Find where the given text appears and provide that cell's center as [x, y] coordinate. 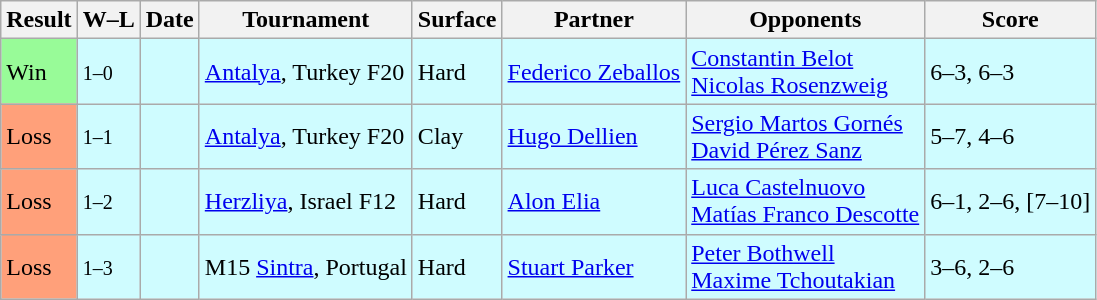
W–L [108, 20]
Clay [457, 136]
Partner [594, 20]
M15 Sintra, Portugal [306, 266]
3–6, 2–6 [1010, 266]
Sergio Martos Gornés David Pérez Sanz [806, 136]
Opponents [806, 20]
Score [1010, 20]
Hugo Dellien [594, 136]
Alon Elia [594, 202]
Federico Zeballos [594, 72]
6–1, 2–6, [7–10] [1010, 202]
Stuart Parker [594, 266]
Tournament [306, 20]
Peter Bothwell Maxime Tchoutakian [806, 266]
Date [170, 20]
5–7, 4–6 [1010, 136]
Constantin Belot Nicolas Rosenzweig [806, 72]
Win [39, 72]
Herzliya, Israel F12 [306, 202]
1–3 [108, 266]
1–2 [108, 202]
Surface [457, 20]
Result [39, 20]
1–0 [108, 72]
Luca Castelnuovo Matías Franco Descotte [806, 202]
6–3, 6–3 [1010, 72]
1–1 [108, 136]
